Locate the cell with the specified text and output its [X, Y] center coordinate. 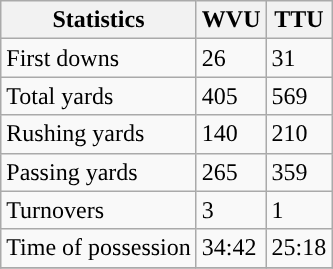
26 [231, 58]
265 [231, 172]
TTU [299, 20]
569 [299, 96]
3 [231, 210]
First downs [99, 58]
140 [231, 134]
Turnovers [99, 210]
34:42 [231, 248]
WVU [231, 20]
25:18 [299, 248]
210 [299, 134]
Time of possession [99, 248]
1 [299, 210]
Passing yards [99, 172]
405 [231, 96]
Total yards [99, 96]
Rushing yards [99, 134]
Statistics [99, 20]
359 [299, 172]
31 [299, 58]
